Output the (X, Y) coordinate of the center of the cell containing the given text.  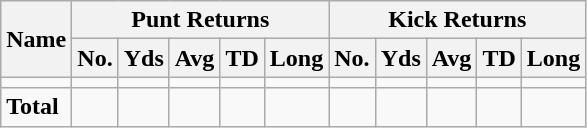
Kick Returns (458, 20)
Total (36, 107)
Name (36, 39)
Punt Returns (200, 20)
